Determine the [x, y] coordinate at the center of the cell enclosing the given text.  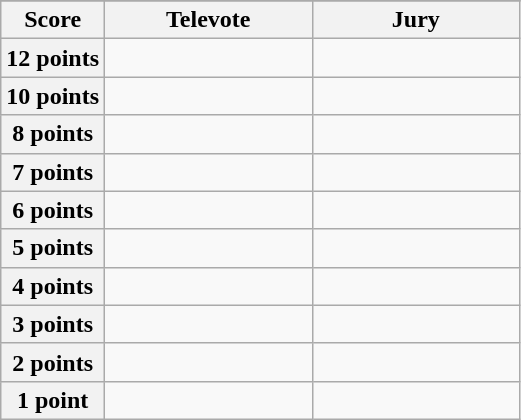
6 points [53, 210]
7 points [53, 172]
Score [53, 20]
Jury [416, 20]
8 points [53, 134]
1 point [53, 400]
5 points [53, 248]
3 points [53, 324]
2 points [53, 362]
4 points [53, 286]
12 points [53, 58]
Televote [209, 20]
10 points [53, 96]
